Determine the (x, y) coordinate at the center of the cell enclosing the given text.  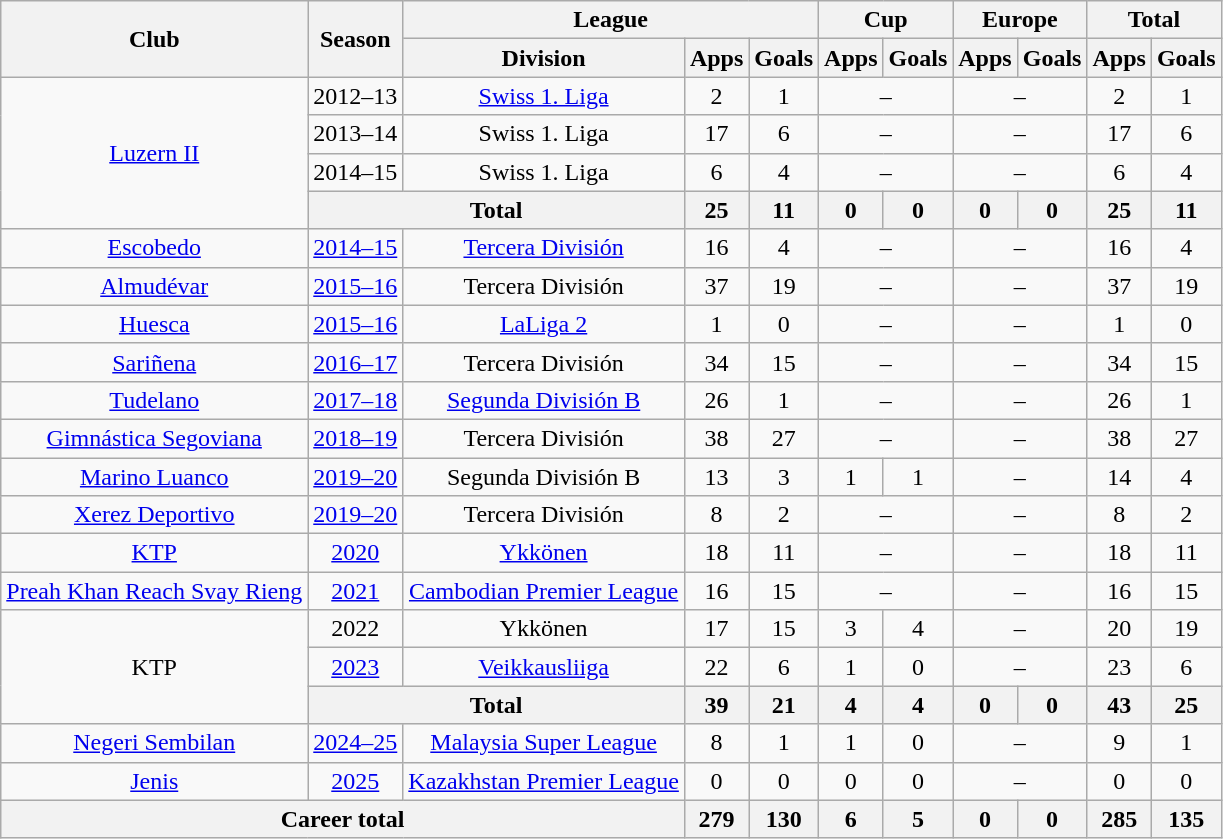
14 (1119, 477)
20 (1119, 629)
2023 (356, 667)
Malaysia Super League (544, 743)
Preah Khan Reach Svay Rieng (154, 591)
Europe (1020, 20)
Cup (886, 20)
2018–19 (356, 438)
Season (356, 39)
Xerez Deportivo (154, 515)
Jenis (154, 781)
Sariñena (154, 362)
Career total (343, 819)
285 (1119, 819)
Escobedo (154, 248)
135 (1186, 819)
23 (1119, 667)
22 (716, 667)
2020 (356, 553)
130 (784, 819)
2013–14 (356, 134)
Kazakhstan Premier League (544, 781)
21 (784, 705)
2012–13 (356, 96)
Almudévar (154, 286)
LaLiga 2 (544, 324)
Negeri Sembilan (154, 743)
39 (716, 705)
13 (716, 477)
League (611, 20)
Huesca (154, 324)
2017–18 (356, 400)
2024–25 (356, 743)
Luzern II (154, 153)
5 (918, 819)
Marino Luanco (154, 477)
Gimnástica Segoviana (154, 438)
279 (716, 819)
2022 (356, 629)
Cambodian Premier League (544, 591)
Veikkausliiga (544, 667)
Club (154, 39)
9 (1119, 743)
2016–17 (356, 362)
Division (544, 58)
2025 (356, 781)
Tudelano (154, 400)
2021 (356, 591)
43 (1119, 705)
